Locate the cell with the specified text and output its [x, y] center coordinate. 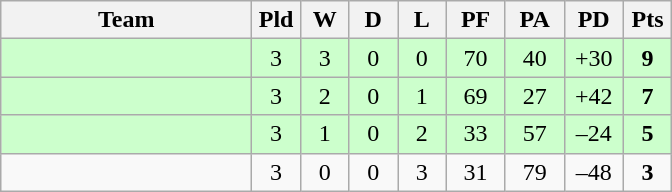
31 [476, 172]
70 [476, 58]
9 [648, 58]
79 [534, 172]
D [374, 20]
L [422, 20]
Pld [276, 20]
PD [594, 20]
+42 [594, 96]
5 [648, 134]
W [324, 20]
Pts [648, 20]
PF [476, 20]
69 [476, 96]
40 [534, 58]
Team [126, 20]
57 [534, 134]
27 [534, 96]
33 [476, 134]
+30 [594, 58]
PA [534, 20]
–24 [594, 134]
–48 [594, 172]
7 [648, 96]
